Detect which cell encompasses the target text, then output its [X, Y] center coordinate. 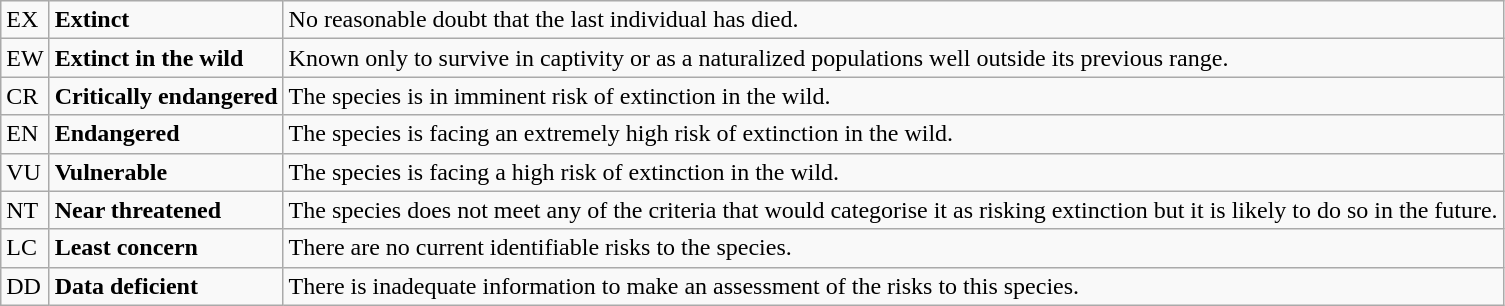
There is inadequate information to make an assessment of the risks to this species. [893, 286]
The species is facing a high risk of extinction in the wild. [893, 172]
VU [25, 172]
The species is in imminent risk of extinction in the wild. [893, 96]
NT [25, 210]
Least concern [166, 248]
The species does not meet any of the criteria that would categorise it as risking extinction but it is likely to do so in the future. [893, 210]
EW [25, 58]
Near threatened [166, 210]
Vulnerable [166, 172]
Extinct [166, 20]
EX [25, 20]
DD [25, 286]
There are no current identifiable risks to the species. [893, 248]
EN [25, 134]
Data deficient [166, 286]
Critically endangered [166, 96]
No reasonable doubt that the last individual has died. [893, 20]
CR [25, 96]
Extinct in the wild [166, 58]
Known only to survive in captivity or as a naturalized populations well outside its previous range. [893, 58]
Endangered [166, 134]
LC [25, 248]
The species is facing an extremely high risk of extinction in the wild. [893, 134]
